For the text-containing cell, return its midpoint in (x, y) coordinate format. 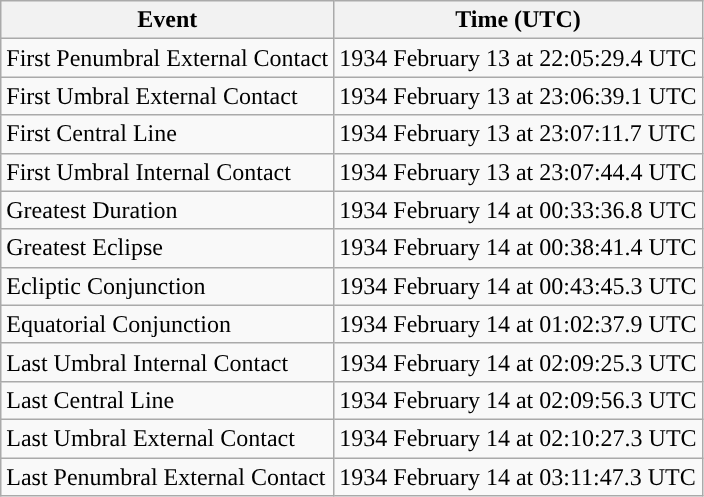
1934 February 13 at 23:06:39.1 UTC (518, 96)
1934 February 13 at 23:07:11.7 UTC (518, 134)
Greatest Duration (168, 210)
1934 February 13 at 22:05:29.4 UTC (518, 58)
First Central Line (168, 134)
Time (UTC) (518, 20)
1934 February 14 at 02:10:27.3 UTC (518, 438)
First Umbral Internal Contact (168, 172)
1934 February 14 at 00:38:41.4 UTC (518, 248)
Ecliptic Conjunction (168, 286)
Last Penumbral External Contact (168, 477)
Event (168, 20)
1934 February 13 at 23:07:44.4 UTC (518, 172)
First Umbral External Contact (168, 96)
Greatest Eclipse (168, 248)
1934 February 14 at 00:33:36.8 UTC (518, 210)
1934 February 14 at 01:02:37.9 UTC (518, 324)
Last Umbral Internal Contact (168, 362)
1934 February 14 at 00:43:45.3 UTC (518, 286)
First Penumbral External Contact (168, 58)
1934 February 14 at 03:11:47.3 UTC (518, 477)
1934 February 14 at 02:09:56.3 UTC (518, 400)
1934 February 14 at 02:09:25.3 UTC (518, 362)
Last Central Line (168, 400)
Last Umbral External Contact (168, 438)
Equatorial Conjunction (168, 324)
